Capture the cell that displays the provided text and extract its [X, Y] central coordinate. 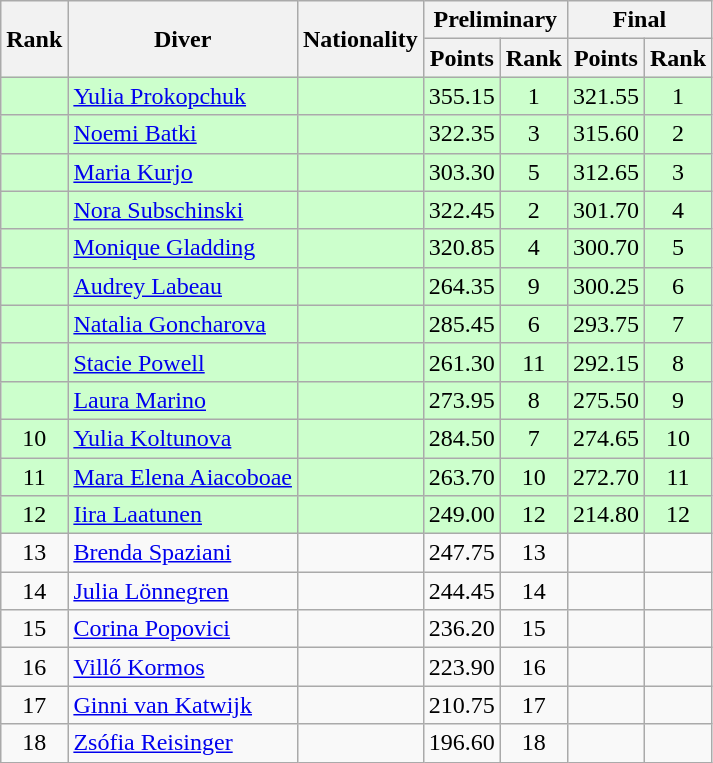
Corina Popovici [183, 629]
273.95 [462, 400]
303.30 [462, 172]
210.75 [462, 705]
Brenda Spaziani [183, 553]
320.85 [462, 248]
274.65 [606, 438]
Julia Lönnegren [183, 591]
Yulia Koltunova [183, 438]
284.50 [462, 438]
244.45 [462, 591]
285.45 [462, 324]
247.75 [462, 553]
355.15 [462, 96]
312.65 [606, 172]
275.50 [606, 400]
Stacie Powell [183, 362]
300.70 [606, 248]
Monique Gladding [183, 248]
214.80 [606, 515]
Ginni van Katwijk [183, 705]
263.70 [462, 477]
301.70 [606, 210]
Nora Subschinski [183, 210]
Yulia Prokopchuk [183, 96]
249.00 [462, 515]
Natalia Goncharova [183, 324]
293.75 [606, 324]
Zsófia Reisinger [183, 743]
Maria Kurjo [183, 172]
Mara Elena Aiacoboae [183, 477]
Audrey Labeau [183, 286]
223.90 [462, 667]
Laura Marino [183, 400]
292.15 [606, 362]
236.20 [462, 629]
272.70 [606, 477]
321.55 [606, 96]
322.45 [462, 210]
Preliminary [495, 20]
Villő Kormos [183, 667]
Diver [183, 39]
Final [639, 20]
Nationality [360, 39]
315.60 [606, 134]
322.35 [462, 134]
Iira Laatunen [183, 515]
300.25 [606, 286]
Noemi Batki [183, 134]
196.60 [462, 743]
261.30 [462, 362]
264.35 [462, 286]
